Return the [x, y] coordinate for the center point of the cell that contains the specified text.  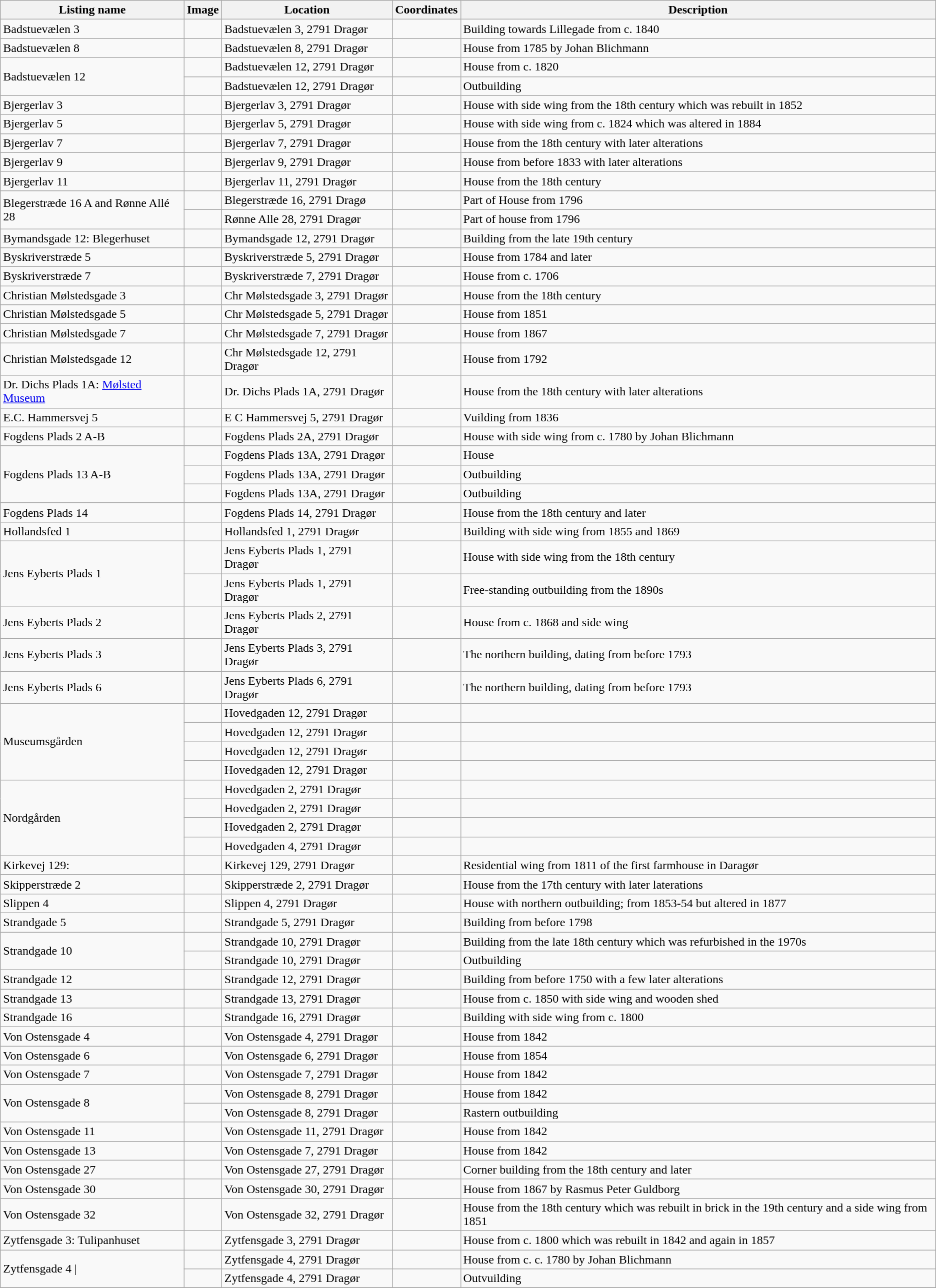
Building towards Lillegade from c. 1840 [698, 29]
Description [698, 10]
E.C. Hammersvej 5 [92, 417]
Byskriverstræde 7 [92, 276]
Zytfensgade 3, 2791 Dragør [307, 1240]
Kirkevej 129, 2791 Dragør [307, 865]
Dr. Dichs Plads 1A: Mølsted Museum [92, 392]
House with side wing from c. 1780 by Johan Blichmann [698, 436]
Outvuilding [698, 1279]
Jens Eyberts Plads 2, 2791 Dragør [307, 623]
Von Ostensgade 11, 2791 Dragør [307, 1132]
Badstuevælen 8 [92, 48]
House from c. 1800 which was rebuilt in 1842 and again in 1857 [698, 1240]
Bjergerlav 5 [92, 124]
Badstuevælen 12 [92, 76]
E C Hammersvej 5, 2791 Dragør [307, 417]
Location [307, 10]
House with side wing from the 18th century which was rebuilt in 1852 [698, 105]
House from the 17th century with later laterations [698, 884]
Von Ostensgade 4 [92, 1037]
Chr Mølstedsgade 5, 2791 Dragør [307, 314]
Residential wing from 1811 of the first farmhouse in Daragør [698, 865]
Bymandsgade 12: Blegerhuset [92, 238]
Byskriverstræde 7, 2791 Dragør [307, 276]
Jens Eyberts Plads 1 [92, 573]
Bymandsgade 12, 2791 Dragør [307, 238]
Zytfensgade 3: Tulipanhuset [92, 1240]
Hovedgaden 4, 2791 Dragør [307, 846]
Von Ostensgade 27, 2791 Dragør [307, 1170]
Chr Mølstedsgade 3, 2791 Dragør [307, 295]
House with side wing from c. 1824 which was altered in 1884 [698, 124]
Von Ostensgade 7 [92, 1075]
House with side wing from the 18th century [698, 557]
Strandgade 5, 2791 Dragør [307, 922]
Building from before 1750 with a few later alterations [698, 980]
Rønne Alle 28, 2791 Dragør [307, 219]
Museumsgården [92, 742]
Von Ostensgade 13 [92, 1151]
Jens Eyberts Plads 6, 2791 Dragør [307, 688]
House from c. 1706 [698, 276]
House from 1854 [698, 1056]
Bjergerlav 3 [92, 105]
Jens Eyberts Plads 3, 2791 Dragør [307, 655]
Strandgade 12, 2791 Dragør [307, 980]
Skipperstræde 2 [92, 884]
House from 1785 by Johan Blichmann [698, 48]
Von Ostensgade 6 [92, 1056]
Christian Mølstedsgade 12 [92, 359]
Von Ostensgade 6, 2791 Dragør [307, 1056]
Badstuevælen 3, 2791 Dragør [307, 29]
Fogdens Plads 13 A-B [92, 474]
Bjergerlav 9 [92, 162]
House from 1784 and later [698, 257]
Building from the late 19th century [698, 238]
Strandgade 13 [92, 999]
Building from before 1798 [698, 922]
Strandgade 16 [92, 1018]
Von Ostensgade 27 [92, 1170]
House from c. c. 1780 by Johan Blichmann [698, 1259]
House from 1851 [698, 314]
House from before 1833 with later alterations [698, 162]
Blegerstræde 16 A and Rønne Allé 28 [92, 209]
Coordinates [426, 10]
Von Ostensgade 32 [92, 1215]
House from the 18th century and later [698, 512]
Christian Mølstedsgade 7 [92, 333]
Von Ostensgade 11 [92, 1132]
Jens Eyberts Plads 3 [92, 655]
Slippen 4 [92, 903]
Von Ostensgade 4, 2791 Dragør [307, 1037]
House [698, 455]
Bjergerlav 11 [92, 181]
Nordgården [92, 818]
Bjergerlav 9, 2791 Dragør [307, 162]
Part of house from 1796 [698, 219]
House from 1867 [698, 333]
Strandgade 10 [92, 951]
Skipperstræde 2, 2791 Dragør [307, 884]
Free-standing outbuilding from the 1890s [698, 590]
House with northern outbuilding; from 1853-54 but altered in 1877 [698, 903]
Bjergerlav 3, 2791 Dragør [307, 105]
Fogdens Plads 14 [92, 512]
Fogdens Plads 2A, 2791 Dragør [307, 436]
Vuilding from 1836 [698, 417]
Building with side wing from 1855 and 1869 [698, 531]
Bjergerlav 11, 2791 Dragør [307, 181]
Slippen 4, 2791 Dragør [307, 903]
Building with side wing from c. 1800 [698, 1018]
Blegerstræde 16, 2791 Dragø [307, 200]
Image [203, 10]
Hollandsfed 1, 2791 Dragør [307, 531]
Badstuevælen 3 [92, 29]
Bjergerlav 7, 2791 Dragør [307, 143]
Bjergerlav 5, 2791 Dragør [307, 124]
Dr. Dichs Plads 1A, 2791 Dragør [307, 392]
Hollandsfed 1 [92, 531]
Christian Mølstedsgade 3 [92, 295]
House from 1792 [698, 359]
Jens Eyberts Plads 6 [92, 688]
Von Ostensgade 32, 2791 Dragør [307, 1215]
Strandgade 5 [92, 922]
Kirkevej 129: [92, 865]
House from c. 1850 with side wing and wooden shed [698, 999]
Part of House from 1796 [698, 200]
Building from the late 18th century which was refurbished in the 1970s [698, 941]
Strandgade 12 [92, 980]
Fogdens Plads 2 A-B [92, 436]
Zytfensgade 4 | [92, 1269]
Listing name [92, 10]
House from the 18th century which was rebuilt in brick in the 19th century and a side wing from 1851 [698, 1215]
Von Ostensgade 30, 2791 Dragør [307, 1189]
Byskriverstræde 5 [92, 257]
Von Ostensgade 8 [92, 1103]
Bjergerlav 7 [92, 143]
House from 1867 by Rasmus Peter Guldborg [698, 1189]
Rastern outbuilding [698, 1113]
Chr Mølstedsgade 7, 2791 Dragør [307, 333]
House from c. 1868 and side wing [698, 623]
Von Ostensgade 30 [92, 1189]
House from c. 1820 [698, 67]
Christian Mølstedsgade 5 [92, 314]
Strandgade 13, 2791 Dragør [307, 999]
Badstuevælen 8, 2791 Dragør [307, 48]
Fogdens Plads 14, 2791 Dragør [307, 512]
Strandgade 16, 2791 Dragør [307, 1018]
Corner building from the 18th century and later [698, 1170]
Jens Eyberts Plads 2 [92, 623]
Byskriverstræde 5, 2791 Dragør [307, 257]
Chr Mølstedsgade 12, 2791 Dragør [307, 359]
